Identify which cell holds the provided text, then report its (X, Y) central coordinate. 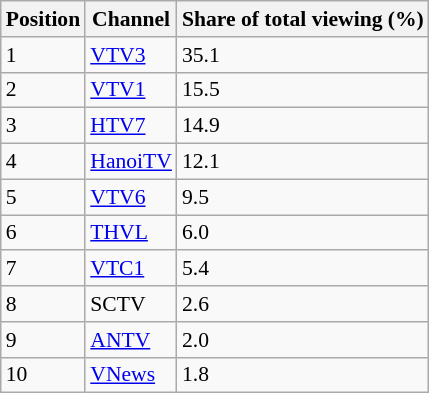
5.4 (303, 269)
1.8 (303, 375)
9.5 (303, 197)
VTC1 (131, 269)
12.1 (303, 162)
14.9 (303, 126)
VNews (131, 375)
2 (43, 90)
HanoiTV (131, 162)
VTV6 (131, 197)
15.5 (303, 90)
6.0 (303, 233)
6 (43, 233)
VTV3 (131, 55)
35.1 (303, 55)
7 (43, 269)
ANTV (131, 340)
10 (43, 375)
5 (43, 197)
Position (43, 19)
VTV1 (131, 90)
9 (43, 340)
1 (43, 55)
2.6 (303, 304)
Share of total viewing (%) (303, 19)
HTV7 (131, 126)
3 (43, 126)
THVL (131, 233)
Channel (131, 19)
2.0 (303, 340)
SCTV (131, 304)
4 (43, 162)
8 (43, 304)
